Scan for the cell matching the given text and deliver its (x, y) coordinate at center. 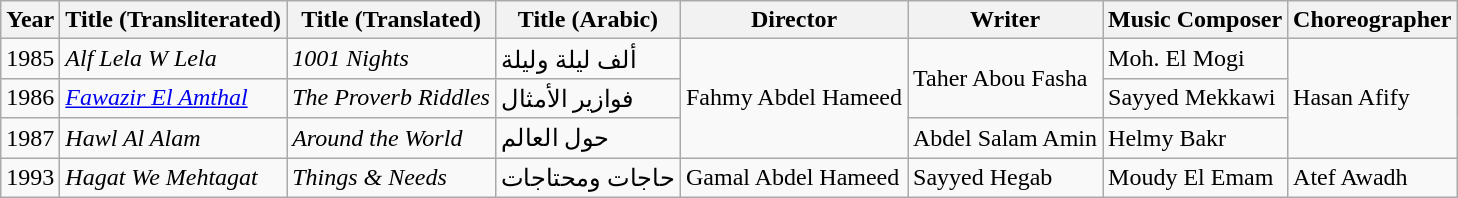
Year (30, 20)
Taher Abou Fasha (1006, 78)
Choreographer (1372, 20)
Sayyed Hegab (1006, 178)
Music Composer (1196, 20)
Hagat We Mehtagat (174, 178)
فوازير الأمثال (588, 98)
1001 Nights (392, 59)
Title (Transliterated) (174, 20)
1987 (30, 138)
Hawl Al Alam (174, 138)
Things & Needs (392, 178)
Hasan Afify (1372, 98)
Fawazir El Amthal (174, 98)
ألف ليلة وليلة (588, 59)
Fahmy Abdel Hameed (794, 98)
Moudy El Emam (1196, 178)
Moh. El Mogi (1196, 59)
Title (Translated) (392, 20)
حول العالم (588, 138)
1985 (30, 59)
1986 (30, 98)
Helmy Bakr (1196, 138)
Writer (1006, 20)
1993 (30, 178)
Atef Awadh (1372, 178)
Gamal Abdel Hameed (794, 178)
Around the World (392, 138)
Title (Arabic) (588, 20)
Director (794, 20)
The Proverb Riddles (392, 98)
Sayyed Mekkawi (1196, 98)
Alf Lela W Lela (174, 59)
Abdel Salam Amin (1006, 138)
حاجات ومحتاجات (588, 178)
